Locate the cell with the specified text and output its [x, y] center coordinate. 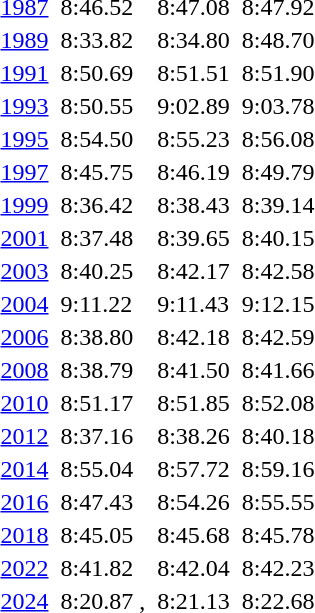
8:38.26 [194, 436]
8:54.26 [194, 502]
8:45.68 [194, 535]
8:38.80 [103, 337]
8:38.43 [194, 205]
8:45.05 [103, 535]
8:51.17 [103, 403]
8:46.19 [194, 172]
8:51.51 [194, 73]
8:36.42 [103, 205]
8:54.50 [103, 139]
8:50.69 [103, 73]
8:42.17 [194, 271]
8:34.80 [194, 40]
8:42.04 [194, 568]
8:47.43 [103, 502]
8:40.25 [103, 271]
8:51.85 [194, 403]
8:41.82 [103, 568]
8:45.75 [103, 172]
8:50.55 [103, 106]
8:55.23 [194, 139]
8:42.18 [194, 337]
8:57.72 [194, 469]
9:11.22 [103, 304]
8:41.50 [194, 370]
8:38.79 [103, 370]
8:37.16 [103, 436]
9:02.89 [194, 106]
8:39.65 [194, 238]
8:55.04 [103, 469]
8:33.82 [103, 40]
9:11.43 [194, 304]
8:37.48 [103, 238]
